Provide the (X, Y) coordinate of the cell's center where the given text is located.  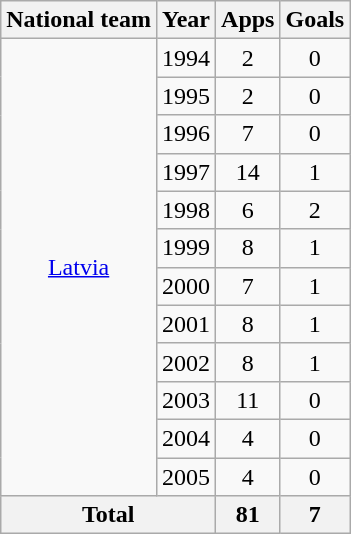
1994 (186, 58)
2005 (186, 477)
11 (248, 400)
1997 (186, 172)
2003 (186, 400)
Year (186, 20)
2001 (186, 324)
6 (248, 210)
1995 (186, 96)
Total (108, 515)
1999 (186, 248)
2002 (186, 362)
81 (248, 515)
1996 (186, 134)
2000 (186, 286)
Apps (248, 20)
1998 (186, 210)
14 (248, 172)
National team (79, 20)
Latvia (79, 268)
Goals (315, 20)
2004 (186, 438)
